Identify which cell holds the provided text, then report its [x, y] central coordinate. 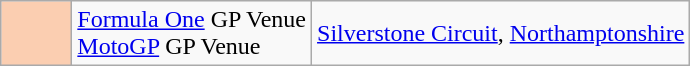
Formula One GP VenueMotoGP GP Venue [192, 34]
Silverstone Circuit, Northamptonshire [501, 34]
